Locate the cell with the specified text and output its [X, Y] center coordinate. 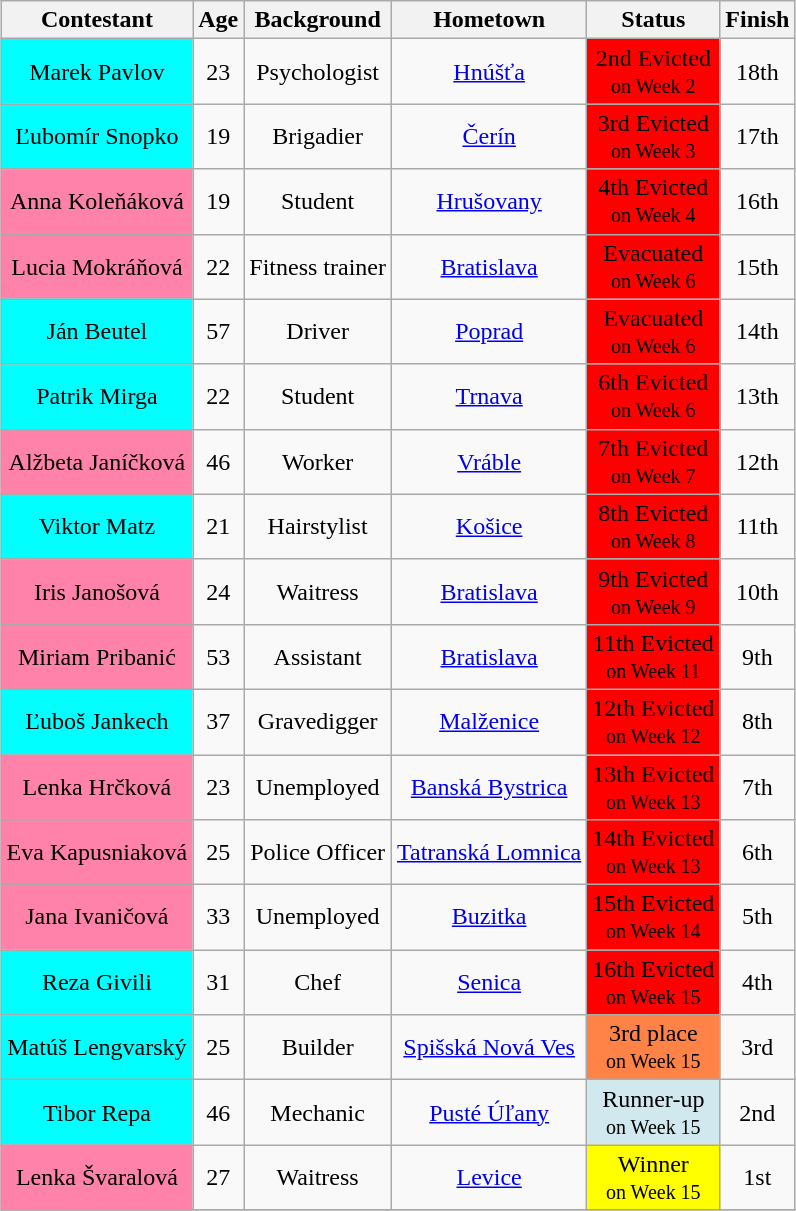
57 [218, 332]
53 [218, 656]
Senica [488, 982]
Iris Janošová [97, 592]
Builder [318, 1048]
Contestant [97, 20]
Košice [488, 526]
3rd [758, 1048]
16th Evictedon Week 15 [654, 982]
Psychologist [318, 72]
Hrušovany [488, 202]
Eva Kapusniaková [97, 852]
Hnúšťa [488, 72]
Mechanic [318, 1112]
Brigadier [318, 136]
18th [758, 72]
Jana Ivaničová [97, 918]
7th [758, 786]
16th [758, 202]
7th Evictedon Week 7 [654, 462]
Anna Koleňáková [97, 202]
Ľubomír Snopko [97, 136]
6th [758, 852]
Alžbeta Janíčková [97, 462]
15th [758, 266]
11th [758, 526]
Matúš Lengvarský [97, 1048]
3rd Evictedon Week 3 [654, 136]
10th [758, 592]
Malženice [488, 722]
Worker [318, 462]
14th Evictedon Week 13 [654, 852]
12th Evictedon Week 12 [654, 722]
Lucia Mokráňová [97, 266]
Hairstylist [318, 526]
5th [758, 918]
Reza Givili [97, 982]
Čerín [488, 136]
27 [218, 1178]
9th [758, 656]
Marek Pavlov [97, 72]
37 [218, 722]
Trnava [488, 396]
Status [654, 20]
14th [758, 332]
Tibor Repa [97, 1112]
Winneron Week 15 [654, 1178]
Patrik Mirga [97, 396]
17th [758, 136]
21 [218, 526]
13th [758, 396]
2nd Evictedon Week 2 [654, 72]
2nd [758, 1112]
Fitness trainer [318, 266]
11th Evictedon Week 11 [654, 656]
Background [318, 20]
Viktor Matz [97, 526]
Poprad [488, 332]
Driver [318, 332]
13th Evictedon Week 13 [654, 786]
Ľuboš Jankech [97, 722]
3rd placeon Week 15 [654, 1048]
24 [218, 592]
Runner-upon Week 15 [654, 1112]
Tatranská Lomnica [488, 852]
9th Evictedon Week 9 [654, 592]
4th Evictedon Week 4 [654, 202]
Pusté Úľany [488, 1112]
31 [218, 982]
Levice [488, 1178]
Assistant [318, 656]
Chef [318, 982]
8th Evictedon Week 8 [654, 526]
8th [758, 722]
Age [218, 20]
Banská Bystrica [488, 786]
Gravedigger [318, 722]
15th Evictedon Week 14 [654, 918]
Finish [758, 20]
Lenka Hrčková [97, 786]
6th Evictedon Week 6 [654, 396]
Buzitka [488, 918]
Spišská Nová Ves [488, 1048]
4th [758, 982]
Police Officer [318, 852]
Miriam Pribanić [97, 656]
1st [758, 1178]
33 [218, 918]
12th [758, 462]
Hometown [488, 20]
Vráble [488, 462]
Ján Beutel [97, 332]
Lenka Švaralová [97, 1178]
